Locate the cell with the specified text and output its [X, Y] center coordinate. 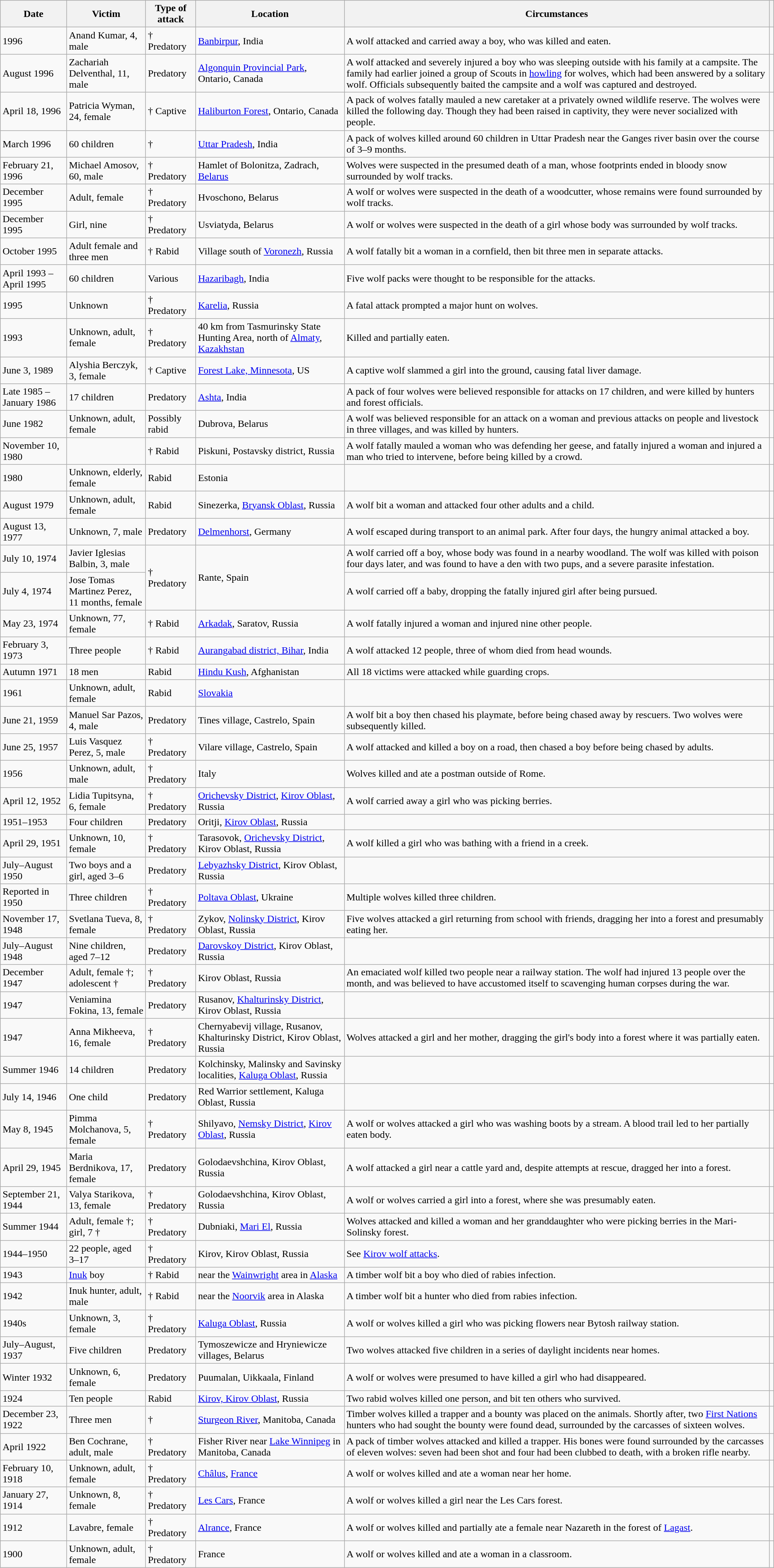
Ten people [106, 1398]
1980 [33, 478]
November 10, 1980 [33, 451]
September 21, 1944 [33, 1199]
Adult, female [106, 198]
Pimma Molchanova, 5, female [106, 1129]
Arkadak, Saratov, Russia [270, 624]
1961 [33, 693]
A wolf fatally bit a woman in a cornfield, then bit three men in separate attacks. [557, 251]
A captive wolf slammed a girl into the ground, causing fatal liver damage. [557, 370]
Adult female and three men [106, 251]
1943 [33, 1275]
1951–1953 [33, 822]
See Kirov wolf attacks. [557, 1253]
May 8, 1945 [33, 1129]
Various [170, 278]
Shilyavo, Nemsky District, Kirov Oblast, Russia [270, 1129]
Usviatyda, Belarus [270, 224]
Late 1985 – January 1986 [33, 397]
Forest Lake, Minnesota, US [270, 370]
Tarasovok, Orichevsky District, Kirov Oblast, Russia [270, 844]
Jose Tomas Martinez Perez, 11 months, female [106, 591]
Wolves attacked a girl and her mother, dragging the girl's body into a forest where it was partially eaten. [557, 1037]
Inuk boy [106, 1275]
A wolf or wolves attacked a girl who was washing boots by a stream. A blood trail led to her partially eaten body. [557, 1129]
Wolves were suspected in the presumed death of a man, whose footprints ended in bloody snow surrounded by wolf tracks. [557, 170]
Orichevsky District, Kirov Oblast, Russia [270, 801]
A wolf bit a woman and attacked four other adults and a child. [557, 505]
Unknown, 10, female [106, 844]
A fatal attack prompted a major hunt on wolves. [557, 305]
40 km from Tasmurinsky State Hunting Area, north of Almaty, Kazakhstan [270, 338]
Italy [270, 773]
A wolf or wolves were suspected in the death of a girl whose body was surrounded by wolf tracks. [557, 224]
Sturgeon River, Manitoba, Canada [270, 1420]
Manuel Sar Pazos, 4, male [106, 720]
A timber wolf bit a boy who died of rabies infection. [557, 1275]
A wolf or wolves killed a girl who was picking flowers near Bytosh railway station. [557, 1324]
22 people, aged 3–17 [106, 1253]
A wolf or wolves were suspected in the death of a woodcutter, whose remains were found surrounded by wolf tracks. [557, 198]
Banbirpur, India [270, 41]
Javier Iglesias Balbin, 3, male [106, 558]
December 1947 [33, 978]
near the Noorvik area in Alaska [270, 1296]
Girl, nine [106, 224]
Oritji, Kirov Oblast, Russia [270, 822]
July 4, 1974 [33, 591]
Poltava Oblast, Ukraine [270, 898]
Two wolves attacked five children in a series of daylight incidents near homes. [557, 1350]
1993 [33, 338]
Chernyabevij village, Rusanov, Khalturinsky District, Kirov Oblast, Russia [270, 1037]
April 29, 1951 [33, 844]
August 13, 1977 [33, 532]
Hazaribagh, India [270, 278]
Unknown, 7, male [106, 532]
Patricia Wyman, 24, female [106, 111]
Hvoschono, Belarus [270, 198]
Tymoszewicze and Hryniewicze villages, Belarus [270, 1350]
Valya Starikova, 13, female [106, 1199]
A wolf or wolves killed and partially ate a female near Nazareth in the forest of Lagast. [557, 1527]
Tines village, Castrelo, Spain [270, 720]
Zykov, Nolinsky District, Kirov Oblast, Russia [270, 924]
Type of attack [170, 14]
Châlus, France [270, 1473]
Ben Cochrane, adult, male [106, 1447]
Uttar Pradesh, India [270, 144]
A wolf or wolves killed a girl near the Les Cars forest. [557, 1501]
Puumalan, Uikkaala, Finland [270, 1377]
Vilare village, Castrelo, Spain [270, 747]
Circumstances [557, 14]
Adult, female †;adolescent † [106, 978]
March 1996 [33, 144]
17 children [106, 397]
June 21, 1959 [33, 720]
January 27, 1914 [33, 1501]
Piskuni, Postavsky district, Russia [270, 451]
Four children [106, 822]
Three children [106, 898]
A pack of wolves killed around 60 children in Uttar Pradesh near the Ganges river basin over the course of 3–9 months. [557, 144]
Five wolves attacked a girl returning from school with friends, dragging her into a forest and presumably eating her. [557, 924]
Anand Kumar, 4, male [106, 41]
A wolf attacked a girl near a cattle yard and, despite attempts at rescue, dragged her into a forest. [557, 1167]
Haliburton Forest, Ontario, Canada [270, 111]
Summer 1944 [33, 1227]
Dubrova, Belarus [270, 424]
October 1995 [33, 251]
A wolf attacked and killed a boy on a road, then chased a boy before being chased by adults. [557, 747]
Five wolf packs were thought to be responsible for the attacks. [557, 278]
Luis Vasquez Perez, 5, male [106, 747]
Fisher River near Lake Winnipeg in Manitoba, Canada [270, 1447]
Victim [106, 14]
Three people [106, 650]
July–August, 1937 [33, 1350]
1924 [33, 1398]
Location [270, 14]
1956 [33, 773]
A wolf escaped during transport to an animal park. After four days, the hungry animal attacked a boy. [557, 532]
Village south of Voronezh, Russia [270, 251]
December 23, 1922 [33, 1420]
Hindu Kush, Afghanistan [270, 672]
Multiple wolves killed three children. [557, 898]
Slovakia [270, 693]
Reported in 1950 [33, 898]
Three men [106, 1420]
June 1982 [33, 424]
April 18, 1996 [33, 111]
Rusanov, Khalturinsky District, Kirov Oblast, Russia [270, 1005]
Zachariah Delventhal, 11, male [106, 73]
Lidia Tupitsyna, 6, female [106, 801]
Kirov Oblast, Russia [270, 978]
Wolves attacked and killed a woman and her granddaughter who were picking berries in the Mari-Solinsky forest. [557, 1227]
Unknown, adult, male [106, 773]
Karelia, Russia [270, 305]
Alrance, France [270, 1527]
Veniamina Fokina, 13, female [106, 1005]
Unknown, 6, female [106, 1377]
Estonia [270, 478]
July 10, 1974 [33, 558]
Algonquin Provincial Park, Ontario, Canada [270, 73]
February 10, 1918 [33, 1473]
Red Warrior settlement, Kaluga Oblast, Russia [270, 1097]
Delmenhorst, Germany [270, 532]
A timber wolf bit a hunter who died from rabies infection. [557, 1296]
France [270, 1554]
A wolf or wolves carried a girl into a forest, where she was presumably eaten. [557, 1199]
Kaluga Oblast, Russia [270, 1324]
A wolf or wolves were presumed to have killed a girl who had disappeared. [557, 1377]
Maria Berdnikova, 17, female [106, 1167]
Lavabre, female [106, 1527]
Unknown [106, 305]
All 18 victims were attacked while guarding crops. [557, 672]
February 3, 1973 [33, 650]
February 21, 1996 [33, 170]
Two boys and a girl, aged 3–6 [106, 870]
Darovskoy District, Kirov Oblast, Russia [270, 951]
1900 [33, 1554]
Kolchinsky, Malinsky and Savinsky localities, Kaluga Oblast, Russia [270, 1070]
Summer 1946 [33, 1070]
Lebyazhsky District, Kirov Oblast, Russia [270, 870]
August 1979 [33, 505]
July 14, 1946 [33, 1097]
April 29, 1945 [33, 1167]
May 23, 1974 [33, 624]
Unknown, elderly, female [106, 478]
April 12, 1952 [33, 801]
April 1922 [33, 1447]
1912 [33, 1527]
Adult, female †;girl, 7 † [106, 1227]
Les Cars, France [270, 1501]
July–August 1948 [33, 951]
A wolf killed a girl who was bathing with a friend in a creek. [557, 844]
Inuk hunter, adult, male [106, 1296]
Nine children, aged 7–12 [106, 951]
July–August 1950 [33, 870]
November 17, 1948 [33, 924]
A pack of four wolves were believed responsible for attacks on 17 children, and were killed by hunters and forest officials. [557, 397]
Date [33, 14]
1942 [33, 1296]
A wolf attacked and carried away a boy, who was killed and eaten. [557, 41]
14 children [106, 1070]
Unknown, 3, female [106, 1324]
June 25, 1957 [33, 747]
A wolf or wolves killed and ate a woman in a classroom. [557, 1554]
Wolves killed and ate a postman outside of Rome. [557, 773]
1940s [33, 1324]
1996 [33, 41]
Unknown, 8, female [106, 1501]
1995 [33, 305]
Killed and partially eaten. [557, 338]
A wolf carried away a girl who was picking berries. [557, 801]
Rante, Spain [270, 577]
Autumn 1971 [33, 672]
Five children [106, 1350]
Svetlana Tueva, 8, female [106, 924]
A wolf attacked 12 people, three of whom died from head wounds. [557, 650]
A wolf carried off a baby, dropping the fatally injured girl after being pursued. [557, 591]
A wolf fatally injured a woman and injured nine other people. [557, 624]
Unknown, 77, female [106, 624]
Possibly rabid [170, 424]
Ashta, India [270, 397]
Aurangabad district, Bihar, India [270, 650]
Dubniaki, Mari El, Russia [270, 1227]
A wolf or wolves killed and ate a woman near her home. [557, 1473]
A wolf was believed responsible for an attack on a woman and previous attacks on people and livestock in three villages, and was killed by hunters. [557, 424]
Sinezerka, Bryansk Oblast, Russia [270, 505]
A wolf bit a boy then chased his playmate, before being chased away by rescuers. Two wolves were subsequently killed. [557, 720]
Hamlet of Bolonitza, Zadrach, Belarus [270, 170]
Alyshia Berczyk, 3, female [106, 370]
June 3, 1989 [33, 370]
April 1993 – April 1995 [33, 278]
Anna Mikheeva, 16, female [106, 1037]
Michael Amosov, 60, male [106, 170]
One child [106, 1097]
1944–1950 [33, 1253]
Two rabid wolves killed one person, and bit ten others who survived. [557, 1398]
Winter 1932 [33, 1377]
near the Wainwright area in Alaska [270, 1275]
August 1996 [33, 73]
18 men [106, 672]
